Return the [x, y] coordinate for the center point of the cell that contains the specified text.  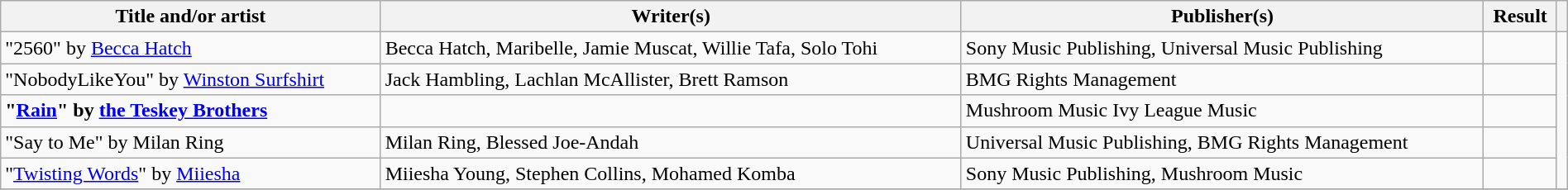
Sony Music Publishing, Universal Music Publishing [1222, 48]
Mushroom Music Ivy League Music [1222, 111]
Universal Music Publishing, BMG Rights Management [1222, 142]
"Twisting Words" by Miiesha [190, 173]
"Say to Me" by Milan Ring [190, 142]
"2560" by Becca Hatch [190, 48]
Sony Music Publishing, Mushroom Music [1222, 173]
Jack Hambling, Lachlan McAllister, Brett Ramson [671, 79]
Miiesha Young, Stephen Collins, Mohamed Komba [671, 173]
Becca Hatch, Maribelle, Jamie Muscat, Willie Tafa, Solo Tohi [671, 48]
Result [1520, 17]
Milan Ring, Blessed Joe-Andah [671, 142]
Title and/or artist [190, 17]
Publisher(s) [1222, 17]
Writer(s) [671, 17]
"Rain" by the Teskey Brothers [190, 111]
"NobodyLikeYou" by Winston Surfshirt [190, 79]
BMG Rights Management [1222, 79]
